Determine the [x, y] coordinate at the center of the cell enclosing the given text.  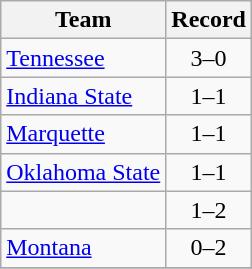
1–2 [209, 210]
Montana [84, 248]
Team [84, 20]
Tennessee [84, 58]
Indiana State [84, 96]
3–0 [209, 58]
Marquette [84, 134]
0–2 [209, 248]
Record [209, 20]
Oklahoma State [84, 172]
